Pinpoint the cell where the given text exists, returning its (X, Y) midpoint coordinate. 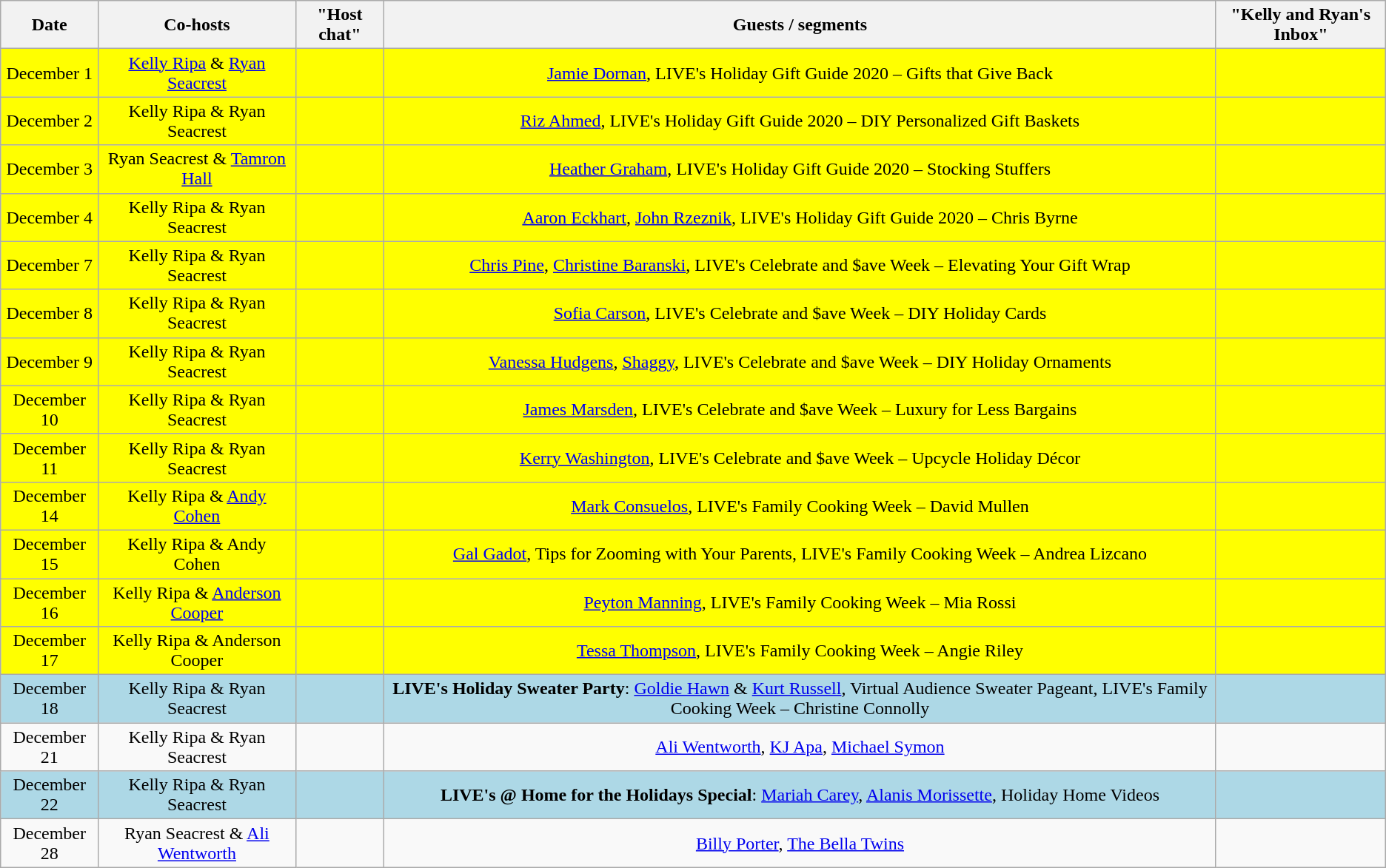
Ryan Seacrest & Tamron Hall (197, 169)
December 28 (50, 844)
December 22 (50, 795)
December 15 (50, 554)
Gal Gadot, Tips for Zooming with Your Parents, LIVE's Family Cooking Week – Andrea Lizcano (800, 554)
December 3 (50, 169)
James Marsden, LIVE's Celebrate and $ave Week – Luxury for Less Bargains (800, 410)
December 17 (50, 651)
Kerry Washington, LIVE's Celebrate and $ave Week – Upcycle Holiday Décor (800, 457)
Riz Ahmed, LIVE's Holiday Gift Guide 2020 – DIY Personalized Gift Baskets (800, 121)
Sofia Carson, LIVE's Celebrate and $ave Week – DIY Holiday Cards (800, 314)
Tessa Thompson, LIVE's Family Cooking Week – Angie Riley (800, 651)
Heather Graham, LIVE's Holiday Gift Guide 2020 – Stocking Stuffers (800, 169)
Co-hosts (197, 25)
December 4 (50, 218)
"Host chat" (339, 25)
Aaron Eckhart, John Rzeznik, LIVE's Holiday Gift Guide 2020 – Chris Byrne (800, 218)
LIVE's Holiday Sweater Party: Goldie Hawn & Kurt Russell, Virtual Audience Sweater Pageant, LIVE's Family Cooking Week – Christine Connolly (800, 699)
December 8 (50, 314)
"Kelly and Ryan's Inbox" (1300, 25)
LIVE's @ Home for the Holidays Special: Mariah Carey, Alanis Morissette, Holiday Home Videos (800, 795)
December 7 (50, 265)
Billy Porter, The Bella Twins (800, 844)
December 2 (50, 121)
Ali Wentworth, KJ Apa, Michael Symon (800, 747)
Vanessa Hudgens, Shaggy, LIVE's Celebrate and $ave Week – DIY Holiday Ornaments (800, 361)
Date (50, 25)
December 14 (50, 506)
Chris Pine, Christine Baranski, LIVE's Celebrate and $ave Week – Elevating Your Gift Wrap (800, 265)
December 16 (50, 602)
Ryan Seacrest & Ali Wentworth (197, 844)
December 1 (50, 73)
December 11 (50, 457)
December 10 (50, 410)
Guests / segments (800, 25)
Mark Consuelos, LIVE's Family Cooking Week – David Mullen (800, 506)
December 21 (50, 747)
Peyton Manning, LIVE's Family Cooking Week – Mia Rossi (800, 602)
Jamie Dornan, LIVE's Holiday Gift Guide 2020 – Gifts that Give Back (800, 73)
December 9 (50, 361)
December 18 (50, 699)
